For the text-containing cell, return its midpoint in [X, Y] coordinate format. 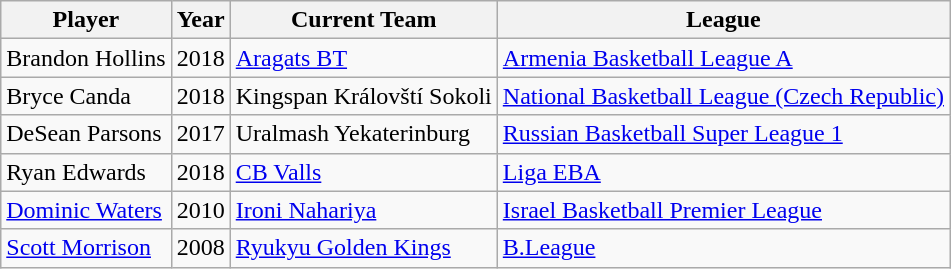
Bryce Canda [86, 96]
National Basketball League (Czech Republic) [723, 96]
DeSean Parsons [86, 134]
CB Valls [364, 172]
Armenia Basketball League A [723, 58]
Ryukyu Golden Kings [364, 248]
Brandon Hollins [86, 58]
Ironi Nahariya [364, 210]
B.League [723, 248]
Scott Morrison [86, 248]
Aragats BT [364, 58]
2010 [200, 210]
Dominic Waters [86, 210]
Player [86, 20]
2008 [200, 248]
Current Team [364, 20]
Uralmash Yekaterinburg [364, 134]
Liga EBA [723, 172]
Kingspan Královští Sokoli [364, 96]
League [723, 20]
2017 [200, 134]
Israel Basketball Premier League [723, 210]
Year [200, 20]
Russian Basketball Super League 1 [723, 134]
Ryan Edwards [86, 172]
